Return the [x, y] coordinate for the center point of the cell that contains the specified text.  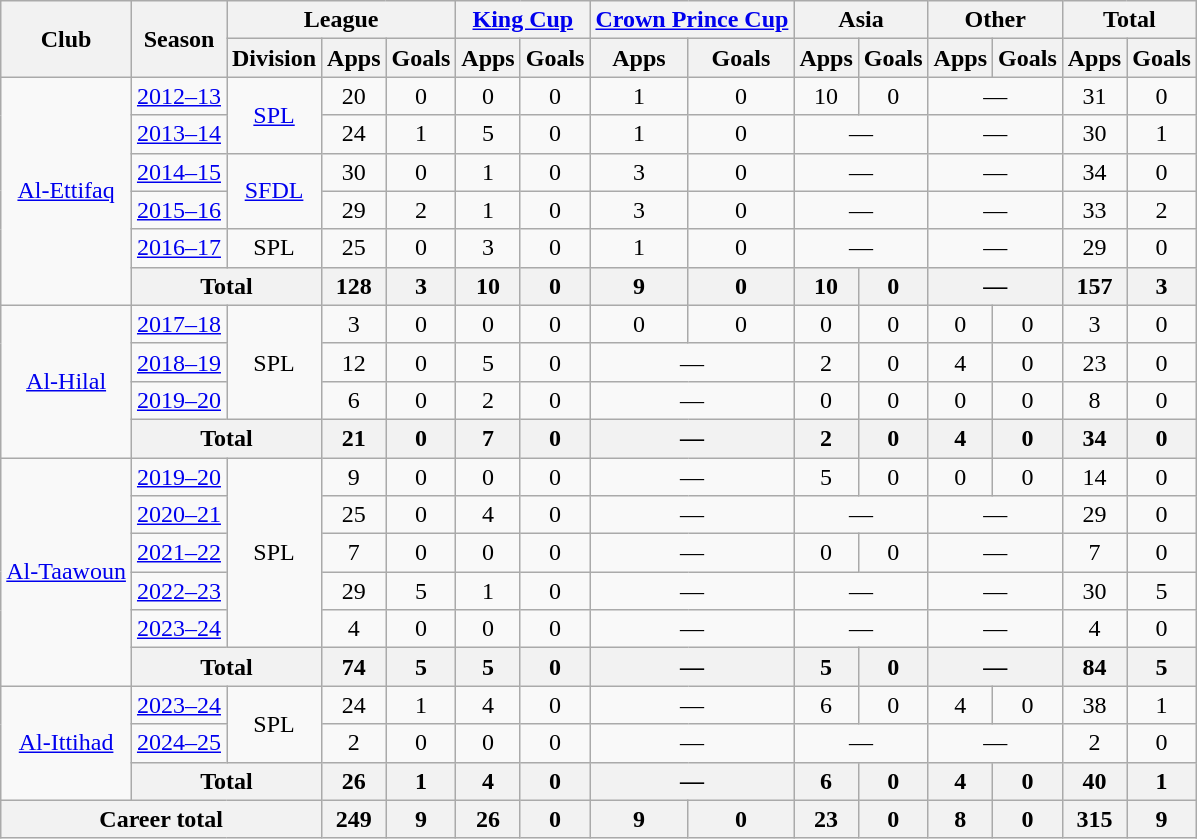
2018–19 [178, 362]
128 [354, 286]
Al-Ittihad [66, 743]
Other [995, 20]
Al-Hilal [66, 381]
40 [1094, 781]
League [340, 20]
20 [354, 96]
21 [354, 438]
157 [1094, 286]
SFDL [274, 191]
Division [274, 58]
Asia [861, 20]
2017–18 [178, 324]
31 [1094, 96]
14 [1094, 477]
Club [66, 39]
2014–15 [178, 172]
2022–23 [178, 591]
2016–17 [178, 248]
King Cup [523, 20]
Season [178, 39]
315 [1094, 819]
Career total [162, 819]
Al-Ettifaq [66, 191]
84 [1094, 667]
12 [354, 362]
2013–14 [178, 134]
Al-Taawoun [66, 572]
2015–16 [178, 210]
2021–22 [178, 553]
38 [1094, 705]
74 [354, 667]
33 [1094, 210]
Crown Prince Cup [692, 20]
249 [354, 819]
2020–21 [178, 515]
2012–13 [178, 96]
2024–25 [178, 743]
